Return the [X, Y] coordinate for the center point of the cell that contains the specified text.  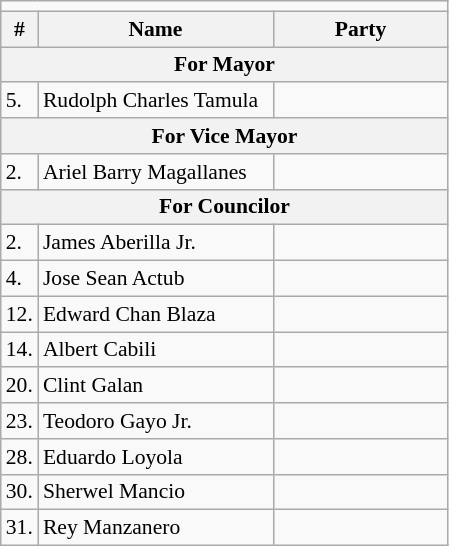
Clint Galan [156, 386]
For Councilor [224, 207]
5. [20, 101]
12. [20, 314]
Party [360, 29]
For Vice Mayor [224, 136]
31. [20, 528]
# [20, 29]
28. [20, 457]
James Aberilla Jr. [156, 243]
Albert Cabili [156, 350]
Sherwel Mancio [156, 492]
Rey Manzanero [156, 528]
Ariel Barry Magallanes [156, 172]
Jose Sean Actub [156, 279]
14. [20, 350]
Eduardo Loyola [156, 457]
For Mayor [224, 65]
Rudolph Charles Tamula [156, 101]
30. [20, 492]
Edward Chan Blaza [156, 314]
Name [156, 29]
4. [20, 279]
Teodoro Gayo Jr. [156, 421]
20. [20, 386]
23. [20, 421]
